Return the (X, Y) coordinate for the center point of the cell that contains the specified text.  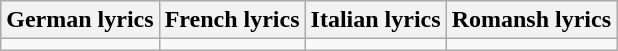
Romansh lyrics (531, 20)
French lyrics (232, 20)
German lyrics (80, 20)
Italian lyrics (376, 20)
